Search for the cell housing the specified text and yield its [X, Y] center coordinate. 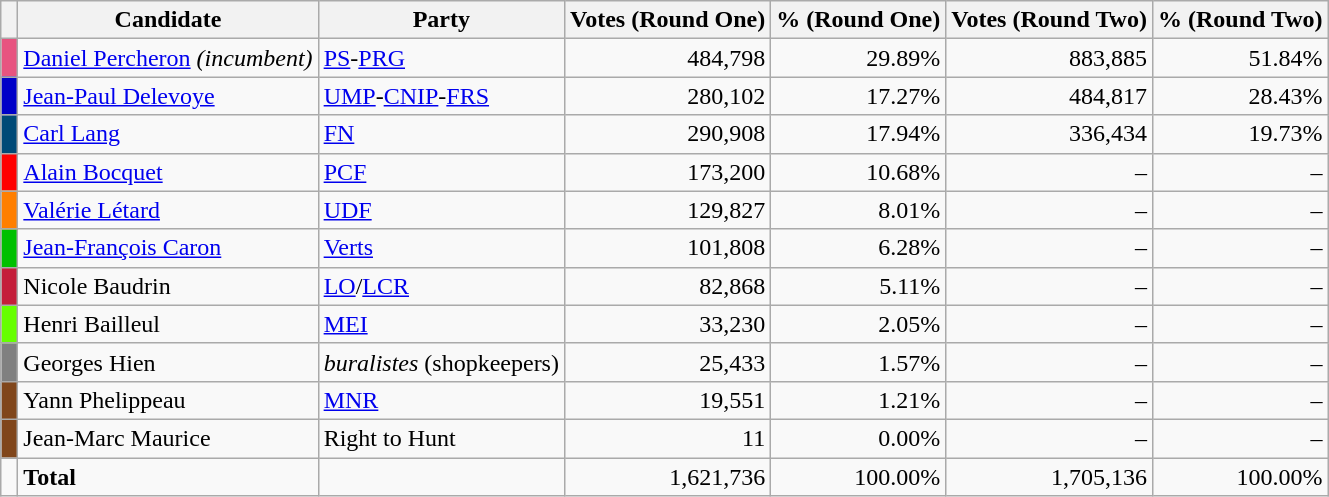
% (Round Two) [1240, 20]
MNR [441, 400]
Valérie Létard [168, 210]
Verts [441, 248]
883,885 [1050, 58]
0.00% [858, 438]
280,102 [667, 96]
173,200 [667, 172]
28.43% [1240, 96]
Georges Hien [168, 362]
Jean-François Caron [168, 248]
1.57% [858, 362]
FN [441, 134]
Nicole Baudrin [168, 286]
11 [667, 438]
51.84% [1240, 58]
33,230 [667, 324]
Party [441, 20]
Alain Bocquet [168, 172]
29.89% [858, 58]
1.21% [858, 400]
101,808 [667, 248]
MEI [441, 324]
Right to Hunt [441, 438]
buralistes (shopkeepers) [441, 362]
25,433 [667, 362]
Yann Phelippeau [168, 400]
Total [168, 477]
LO/LCR [441, 286]
Daniel Percheron (incumbent) [168, 58]
1,705,136 [1050, 477]
Jean-Paul Delevoye [168, 96]
Henri Bailleul [168, 324]
290,908 [667, 134]
19.73% [1240, 134]
Jean-Marc Maurice [168, 438]
484,817 [1050, 96]
UMP-CNIP-FRS [441, 96]
129,827 [667, 210]
5.11% [858, 286]
10.68% [858, 172]
17.94% [858, 134]
Candidate [168, 20]
17.27% [858, 96]
6.28% [858, 248]
2.05% [858, 324]
% (Round One) [858, 20]
8.01% [858, 210]
Votes (Round Two) [1050, 20]
484,798 [667, 58]
Votes (Round One) [667, 20]
UDF [441, 210]
PS-PRG [441, 58]
1,621,736 [667, 477]
82,868 [667, 286]
Carl Lang [168, 134]
19,551 [667, 400]
PCF [441, 172]
336,434 [1050, 134]
